From the cell containing the given text, extract its center point as [X, Y] coordinate. 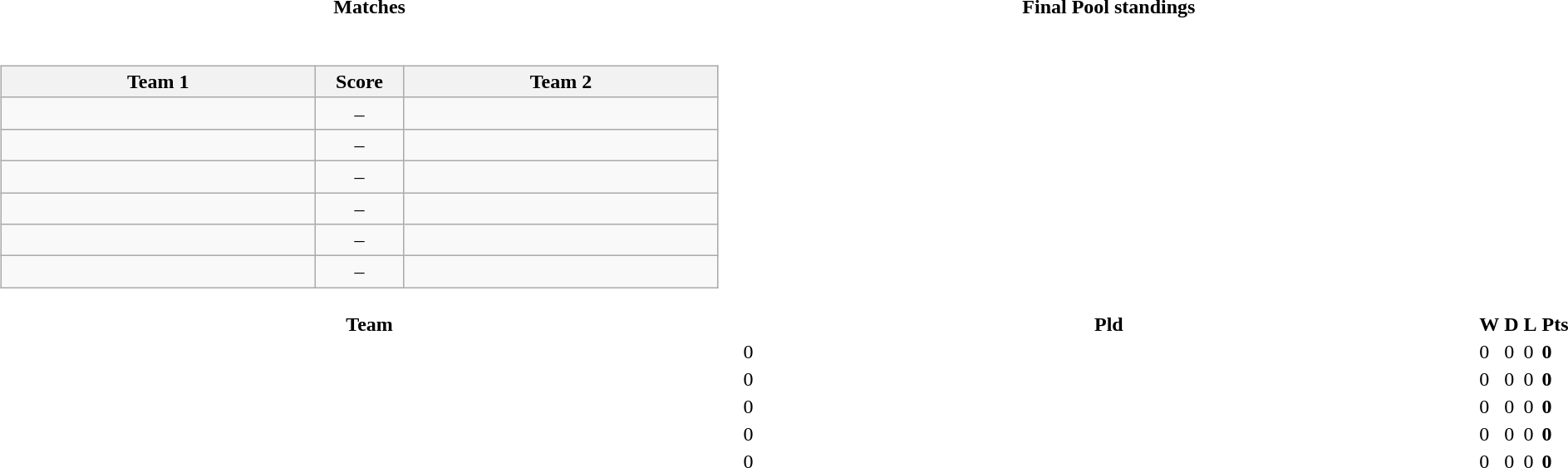
L [1531, 324]
Score [359, 81]
D [1511, 324]
Team 1 [158, 81]
Team 2 [561, 81]
W [1489, 324]
Pld [1108, 324]
